For the text-containing cell, return its midpoint in (X, Y) coordinate format. 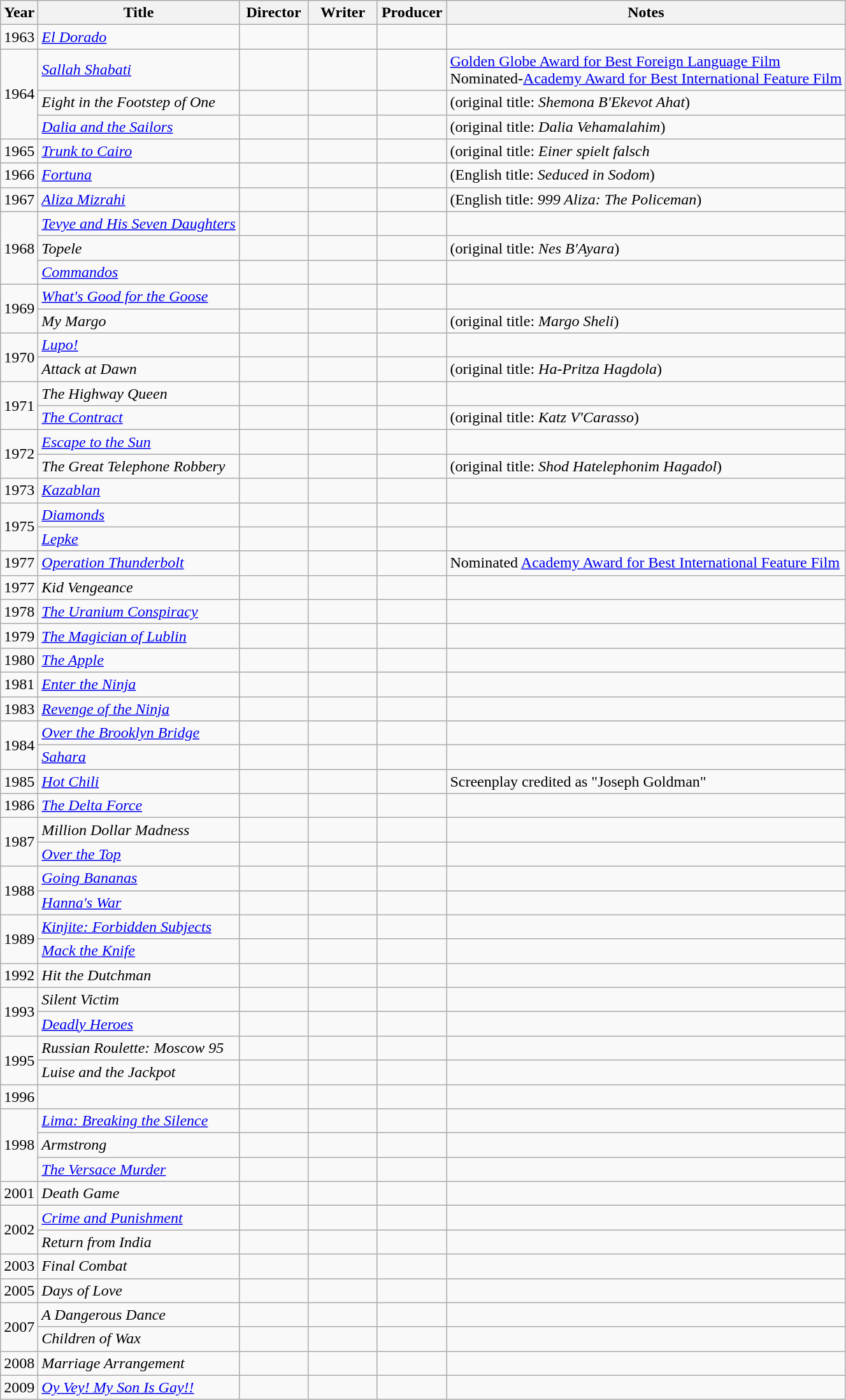
Escape to the Sun (139, 442)
Silent Victim (139, 999)
Kid Vengeance (139, 587)
The Apple (139, 660)
1965 (19, 151)
1973 (19, 490)
(original title: Ha-Pritza Hagdola) (646, 369)
Lima: Breaking the Silence (139, 1121)
1992 (19, 975)
1970 (19, 357)
Topele (139, 248)
My Margo (139, 320)
(original title: Katz V'Carasso) (646, 418)
Deadly Heroes (139, 1024)
1987 (19, 842)
1988 (19, 890)
Children of Wax (139, 1339)
1989 (19, 939)
Over the Brooklyn Bridge (139, 733)
Golden Globe Award for Best Foreign Language FilmNominated-Academy Award for Best International Feature Film (646, 70)
1986 (19, 806)
1967 (19, 199)
(original title: Dalia Vehamalahim) (646, 127)
1993 (19, 1011)
Over the Top (139, 854)
1969 (19, 308)
1979 (19, 636)
Notes (646, 13)
Hit the Dutchman (139, 975)
Aliza Mizrahi (139, 199)
Hot Chili (139, 782)
1980 (19, 660)
Fortuna (139, 175)
2002 (19, 1230)
Enter the Ninja (139, 684)
1972 (19, 454)
(English title: 999 Aliza: The Policeman) (646, 199)
(original title: Nes B'Ayara) (646, 248)
Sallah Shabati (139, 70)
1978 (19, 611)
The Versace Murder (139, 1169)
Revenge of the Ninja (139, 709)
Crime and Punishment (139, 1218)
Mack the Knife (139, 951)
1985 (19, 782)
1998 (19, 1145)
1971 (19, 406)
Luise and the Jackpot (139, 1072)
Dalia and the Sailors (139, 127)
2008 (19, 1363)
1984 (19, 745)
Commandos (139, 272)
1981 (19, 684)
1996 (19, 1096)
Eight in the Footstep of One (139, 103)
El Dorado (139, 37)
1963 (19, 37)
Director (274, 13)
1964 (19, 94)
1966 (19, 175)
Trunk to Cairo (139, 151)
2009 (19, 1387)
Oy Vey! My Son Is Gay!! (139, 1387)
(original title: Shod Hatelephonim Hagadol) (646, 466)
Days of Love (139, 1290)
1995 (19, 1060)
The Highway Queen (139, 394)
(English title: Seduced in Sodom) (646, 175)
The Uranium Conspiracy (139, 611)
Lupo! (139, 345)
Kinjite: Forbidden Subjects (139, 927)
Screenplay credited as "Joseph Goldman" (646, 782)
Million Dollar Madness (139, 830)
Marriage Arrangement (139, 1363)
Going Bananas (139, 878)
1983 (19, 709)
2005 (19, 1290)
Final Combat (139, 1266)
Title (139, 13)
Kazablan (139, 490)
(original title: Einer spielt falsch (646, 151)
2003 (19, 1266)
2007 (19, 1327)
Year (19, 13)
A Dangerous Dance (139, 1315)
Death Game (139, 1194)
Return from India (139, 1242)
What's Good for the Goose (139, 296)
The Contract (139, 418)
2001 (19, 1194)
Writer (343, 13)
(original title: Shemona B'Ekevot Ahat) (646, 103)
Armstrong (139, 1145)
Russian Roulette: Moscow 95 (139, 1048)
Hanna's War (139, 903)
Lepke (139, 539)
1975 (19, 527)
The Delta Force (139, 806)
The Magician of Lublin (139, 636)
Sahara (139, 757)
Diamonds (139, 515)
Producer (412, 13)
(original title: Margo Sheli) (646, 320)
1968 (19, 248)
Tevye and His Seven Daughters (139, 224)
Operation Thunderbolt (139, 563)
The Great Telephone Robbery (139, 466)
Attack at Dawn (139, 369)
Nominated Academy Award for Best International Feature Film (646, 563)
